Provide the [x, y] coordinate of the cell's center where the given text is located.  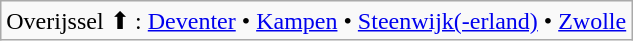
Overijssel ⬆ : Deventer • Kampen • Steenwijk(-erland) • Zwolle [316, 21]
